Return the [X, Y] coordinate for the center point of the cell that contains the specified text.  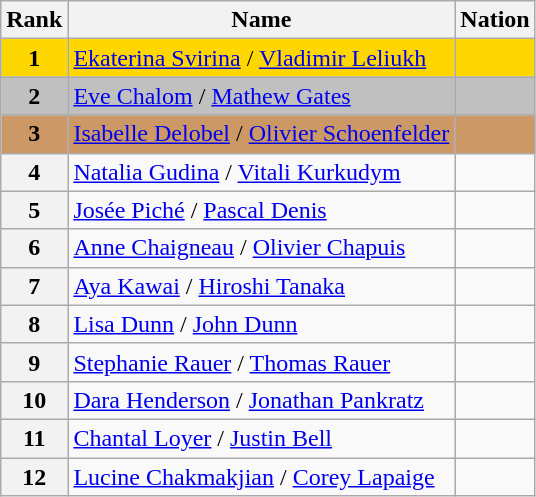
Josée Piché / Pascal Denis [262, 210]
Dara Henderson / Jonathan Pankratz [262, 400]
Natalia Gudina / Vitali Kurkudym [262, 172]
Ekaterina Svirina / Vladimir Leliukh [262, 58]
12 [34, 477]
Chantal Loyer / Justin Bell [262, 438]
3 [34, 134]
5 [34, 210]
2 [34, 96]
Name [262, 20]
Isabelle Delobel / Olivier Schoenfelder [262, 134]
10 [34, 400]
Aya Kawai / Hiroshi Tanaka [262, 286]
Rank [34, 20]
7 [34, 286]
4 [34, 172]
8 [34, 324]
Stephanie Rauer / Thomas Rauer [262, 362]
11 [34, 438]
Nation [495, 20]
Anne Chaigneau / Olivier Chapuis [262, 248]
1 [34, 58]
Lisa Dunn / John Dunn [262, 324]
6 [34, 248]
Eve Chalom / Mathew Gates [262, 96]
9 [34, 362]
Lucine Chakmakjian / Corey Lapaige [262, 477]
